Extract the [X, Y] coordinate from the center of the cell holding the provided text.  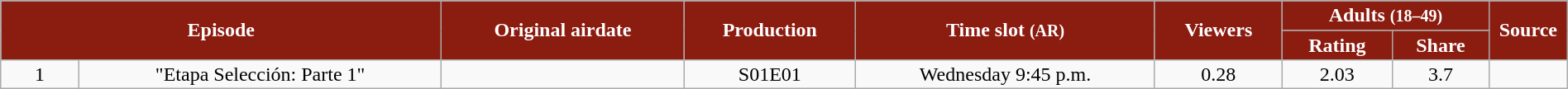
Rating [1336, 44]
Wednesday 9:45 p.m. [1006, 74]
Original airdate [562, 30]
Source [1528, 30]
Production [770, 30]
3.7 [1441, 74]
Time slot (AR) [1006, 30]
Share [1441, 44]
"Etapa Selección: Parte 1" [260, 74]
S01E01 [770, 74]
0.28 [1218, 74]
Adults (18–49) [1385, 16]
Viewers [1218, 30]
Episode [222, 30]
2.03 [1336, 74]
1 [40, 74]
